Provide the (X, Y) coordinate of the cell's center where the given text is located.  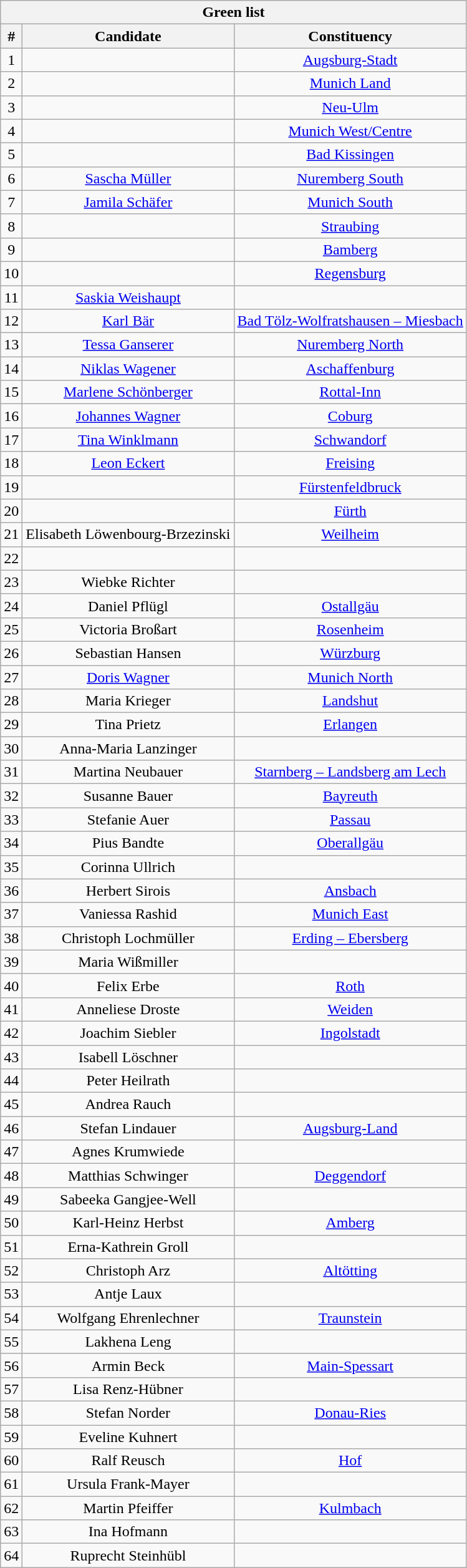
Hof (350, 1461)
Starnberg – Landsberg am Lech (350, 772)
Felix Erbe (128, 985)
Munich South (350, 202)
2 (11, 84)
Kulmbach (350, 1508)
Traunstein (350, 1318)
51 (11, 1247)
23 (11, 582)
Karl-Heinz Herbst (128, 1223)
60 (11, 1461)
56 (11, 1365)
37 (11, 914)
34 (11, 843)
Coburg (350, 416)
24 (11, 606)
Ina Hofmann (128, 1532)
Munich Land (350, 84)
11 (11, 298)
5 (11, 155)
39 (11, 962)
Bad Tölz-Wolfratshausen – Miesbach (350, 321)
Armin Beck (128, 1365)
22 (11, 558)
Main-Spessart (350, 1365)
Green list (234, 12)
9 (11, 249)
Ansbach (350, 891)
Ostallgäu (350, 606)
Matthias Schwinger (128, 1176)
25 (11, 629)
Erding – Ebersberg (350, 938)
Eveline Kuhnert (128, 1436)
19 (11, 487)
46 (11, 1128)
Amberg (350, 1223)
Anneliese Droste (128, 1009)
Joachim Siebler (128, 1033)
Daniel Pflügl (128, 606)
Regensburg (350, 273)
Tina Prietz (128, 725)
Neu-Ulm (350, 107)
Oberallgäu (350, 843)
Vaniessa Rashid (128, 914)
# (11, 36)
Straubing (350, 226)
Pius Bandte (128, 843)
38 (11, 938)
Ingolstadt (350, 1033)
Erna-Kathrein Groll (128, 1247)
58 (11, 1413)
44 (11, 1081)
Sebastian Hansen (128, 653)
Karl Bär (128, 321)
Freising (350, 463)
Stefanie Auer (128, 820)
54 (11, 1318)
Victoria Broßart (128, 629)
Rottal-Inn (350, 392)
Tina Winklmann (128, 440)
Constituency (350, 36)
Munich East (350, 914)
55 (11, 1342)
Saskia Weishaupt (128, 298)
Candidate (128, 36)
12 (11, 321)
Stefan Norder (128, 1413)
Lakhena Leng (128, 1342)
Weilheim (350, 535)
Martin Pfeiffer (128, 1508)
Deggendorf (350, 1176)
26 (11, 653)
Susanne Bauer (128, 796)
32 (11, 796)
35 (11, 867)
Niklas Wagener (128, 369)
49 (11, 1199)
64 (11, 1556)
41 (11, 1009)
Christoph Lochmüller (128, 938)
Andrea Rauch (128, 1105)
Lisa Renz-Hübner (128, 1389)
Passau (350, 820)
21 (11, 535)
8 (11, 226)
13 (11, 345)
Agnes Krumwiede (128, 1152)
62 (11, 1508)
18 (11, 463)
Maria Krieger (128, 701)
Herbert Sirois (128, 891)
Donau-Ries (350, 1413)
6 (11, 178)
Isabell Löschner (128, 1057)
42 (11, 1033)
Weiden (350, 1009)
Erlangen (350, 725)
Nuremberg North (350, 345)
29 (11, 725)
63 (11, 1532)
Ralf Reusch (128, 1461)
17 (11, 440)
45 (11, 1105)
40 (11, 985)
30 (11, 748)
Munich West/Centre (350, 131)
48 (11, 1176)
Ursula Frank-Mayer (128, 1484)
16 (11, 416)
57 (11, 1389)
Jamila Schäfer (128, 202)
53 (11, 1294)
4 (11, 131)
47 (11, 1152)
Schwandorf (350, 440)
Stefan Lindauer (128, 1128)
50 (11, 1223)
Roth (350, 985)
Antje Laux (128, 1294)
Johannes Wagner (128, 416)
Augsburg-Land (350, 1128)
3 (11, 107)
15 (11, 392)
27 (11, 677)
Altötting (350, 1270)
1 (11, 60)
Fürth (350, 511)
Tessa Ganserer (128, 345)
Leon Eckert (128, 463)
28 (11, 701)
59 (11, 1436)
14 (11, 369)
Fürstenfeldbruck (350, 487)
Munich North (350, 677)
Wolfgang Ehrenlechner (128, 1318)
Bamberg (350, 249)
Rosenheim (350, 629)
Marlene Schönberger (128, 392)
Wiebke Richter (128, 582)
Maria Wißmiller (128, 962)
Sabeeka Gangjee-Well (128, 1199)
Martina Neubauer (128, 772)
20 (11, 511)
10 (11, 273)
52 (11, 1270)
33 (11, 820)
Landshut (350, 701)
Doris Wagner (128, 677)
Augsburg-Stadt (350, 60)
Ruprecht Steinhübl (128, 1556)
Sascha Müller (128, 178)
61 (11, 1484)
Aschaffenburg (350, 369)
43 (11, 1057)
Bad Kissingen (350, 155)
Nuremberg South (350, 178)
31 (11, 772)
Bayreuth (350, 796)
36 (11, 891)
7 (11, 202)
Elisabeth Löwenbourg-Brzezinski (128, 535)
Corinna Ullrich (128, 867)
Anna-Maria Lanzinger (128, 748)
Würzburg (350, 653)
Peter Heilrath (128, 1081)
Christoph Arz (128, 1270)
